Scan for the cell matching the given text and deliver its [X, Y] coordinate at center. 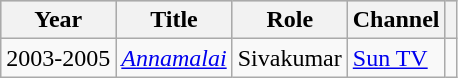
Sivakumar [290, 58]
Title [174, 20]
Channel [396, 20]
Sun TV [396, 58]
Year [58, 20]
2003-2005 [58, 58]
Role [290, 20]
Annamalai [174, 58]
